Return the (x, y) coordinate for the center point of the cell that contains the specified text.  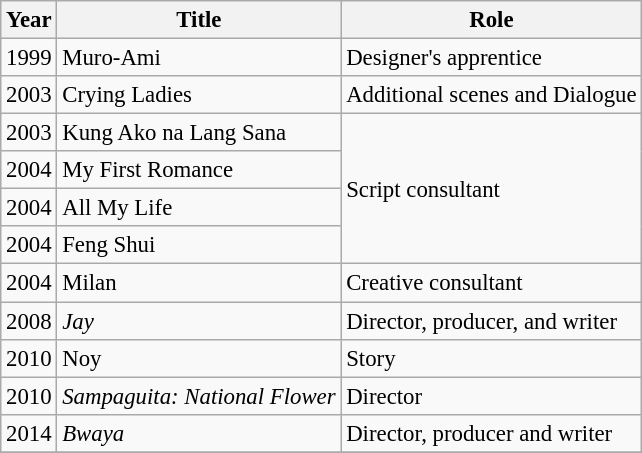
2008 (29, 321)
Muro-Ami (199, 58)
Feng Shui (199, 245)
Director (492, 396)
1999 (29, 58)
Kung Ako na Lang Sana (199, 133)
Role (492, 20)
All My Life (199, 208)
My First Romance (199, 170)
Script consultant (492, 189)
Year (29, 20)
Story (492, 358)
Additional scenes and Dialogue (492, 95)
Jay (199, 321)
2014 (29, 433)
Milan (199, 283)
Sampaguita: National Flower (199, 396)
Creative consultant (492, 283)
Designer's apprentice (492, 58)
Title (199, 20)
Bwaya (199, 433)
Director, producer, and writer (492, 321)
Crying Ladies (199, 95)
Noy (199, 358)
Director, producer and writer (492, 433)
